Provide the [x, y] coordinate of the cell's center where the given text is located.  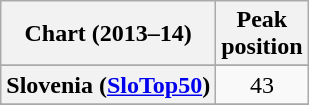
43 [262, 85]
Peakposition [262, 34]
Slovenia (SloTop50) [108, 85]
Chart (2013–14) [108, 34]
